Return the [x, y] coordinate for the center point of the cell that contains the specified text.  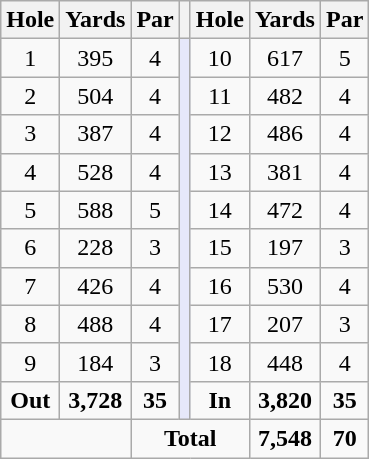
11 [220, 96]
15 [220, 248]
8 [30, 324]
482 [284, 96]
617 [284, 58]
18 [220, 362]
13 [220, 172]
488 [96, 324]
530 [284, 286]
14 [220, 210]
486 [284, 134]
1 [30, 58]
387 [96, 134]
3,820 [284, 400]
In [220, 400]
12 [220, 134]
588 [96, 210]
2 [30, 96]
10 [220, 58]
207 [284, 324]
3,728 [96, 400]
17 [220, 324]
7 [30, 286]
7,548 [284, 438]
448 [284, 362]
197 [284, 248]
381 [284, 172]
184 [96, 362]
504 [96, 96]
Out [30, 400]
9 [30, 362]
528 [96, 172]
228 [96, 248]
6 [30, 248]
472 [284, 210]
16 [220, 286]
395 [96, 58]
Total [190, 438]
70 [344, 438]
426 [96, 286]
